Find where the given text appears and provide that cell's center as [x, y] coordinate. 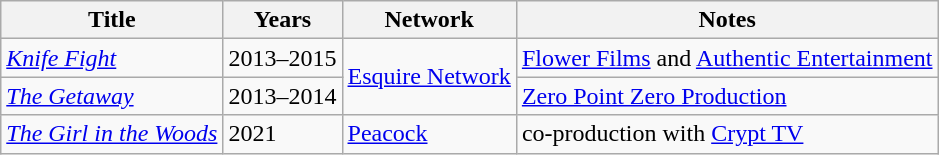
Zero Point Zero Production [727, 96]
Notes [727, 20]
co-production with Crypt TV [727, 134]
Knife Fight [112, 58]
2013–2014 [282, 96]
Esquire Network [429, 77]
2021 [282, 134]
Network [429, 20]
Title [112, 20]
2013–2015 [282, 58]
Peacock [429, 134]
Years [282, 20]
The Girl in the Woods [112, 134]
The Getaway [112, 96]
Flower Films and Authentic Entertainment [727, 58]
